Locate the cell with the specified text and output its [X, Y] center coordinate. 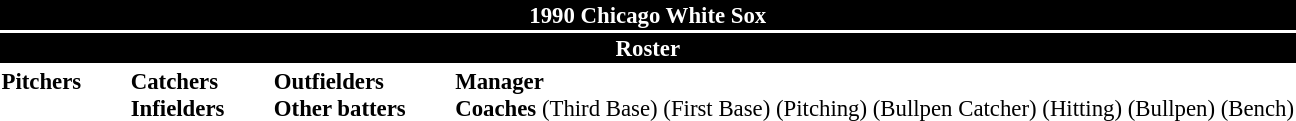
1990 Chicago White Sox [648, 15]
Roster [648, 48]
